Capture the cell that displays the provided text and extract its [x, y] central coordinate. 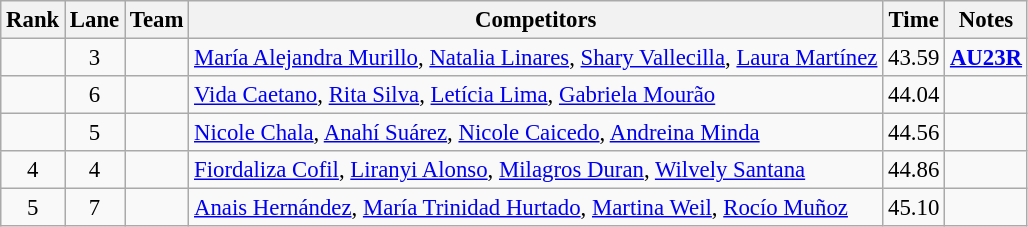
María Alejandra Murillo, Natalia Linares, Shary Vallecilla, Laura Martínez [536, 58]
6 [95, 95]
Vida Caetano, Rita Silva, Letícia Lima, Gabriela Mourão [536, 95]
43.59 [914, 58]
Rank [33, 20]
44.56 [914, 133]
Lane [95, 20]
AU23R [986, 58]
Time [914, 20]
Nicole Chala, Anahí Suárez, Nicole Caicedo, Andreina Minda [536, 133]
44.86 [914, 170]
Competitors [536, 20]
Anais Hernández, María Trinidad Hurtado, Martina Weil, Rocío Muñoz [536, 208]
Fiordaliza Cofil, Liranyi Alonso, Milagros Duran, Wilvely Santana [536, 170]
Notes [986, 20]
3 [95, 58]
44.04 [914, 95]
7 [95, 208]
45.10 [914, 208]
Team [157, 20]
